Find where the given text appears and provide that cell's center as (x, y) coordinate. 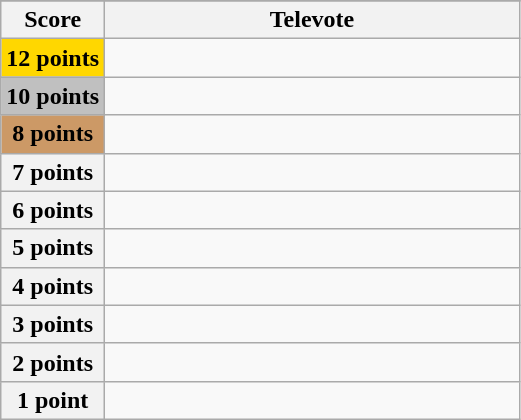
5 points (53, 248)
2 points (53, 362)
3 points (53, 324)
Score (53, 20)
8 points (53, 134)
7 points (53, 172)
Televote (312, 20)
12 points (53, 58)
4 points (53, 286)
1 point (53, 400)
6 points (53, 210)
10 points (53, 96)
